Return the (x, y) coordinate for the center point of the cell that contains the specified text.  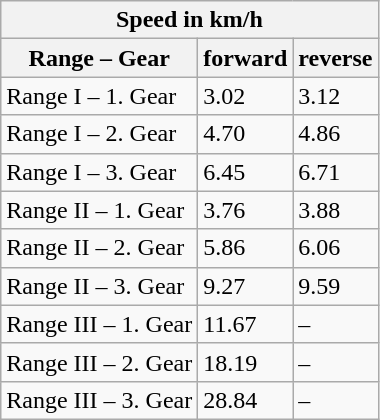
3.76 (246, 210)
3.02 (246, 96)
Range I – 2. Gear (100, 134)
6.45 (246, 172)
Range III – 2. Gear (100, 362)
9.59 (336, 286)
3.88 (336, 210)
28.84 (246, 400)
5.86 (246, 248)
reverse (336, 58)
Range II – 3. Gear (100, 286)
Range III – 3. Gear (100, 400)
4.70 (246, 134)
11.67 (246, 324)
3.12 (336, 96)
4.86 (336, 134)
Range II – 1. Gear (100, 210)
6.71 (336, 172)
Range – Gear (100, 58)
9.27 (246, 286)
18.19 (246, 362)
Range II – 2. Gear (100, 248)
forward (246, 58)
6.06 (336, 248)
Range III – 1. Gear (100, 324)
Speed in km/h (190, 20)
Range I – 1. Gear (100, 96)
Range I – 3. Gear (100, 172)
